Capture the cell that displays the provided text and extract its (X, Y) central coordinate. 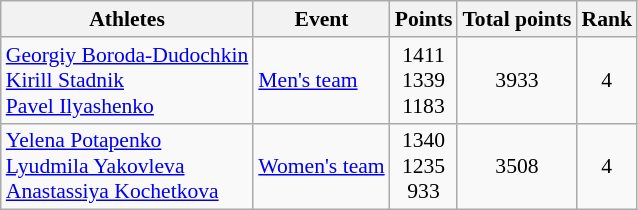
Points (424, 19)
Athletes (128, 19)
3933 (516, 80)
Event (321, 19)
Men's team (321, 80)
Women's team (321, 166)
Rank (606, 19)
Total points (516, 19)
Georgiy Boroda-DudochkinKirill StadnikPavel Ilyashenko (128, 80)
Yelena PotapenkoLyudmila YakovlevaAnastassiya Kochetkova (128, 166)
3508 (516, 166)
13401235933 (424, 166)
141113391183 (424, 80)
